Search for the cell housing the specified text and yield its [x, y] center coordinate. 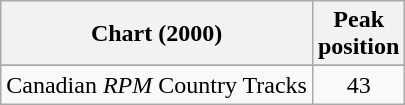
43 [358, 85]
Chart (2000) [157, 34]
Peakposition [358, 34]
Canadian RPM Country Tracks [157, 85]
